Determine the (x, y) coordinate at the center of the cell enclosing the given text.  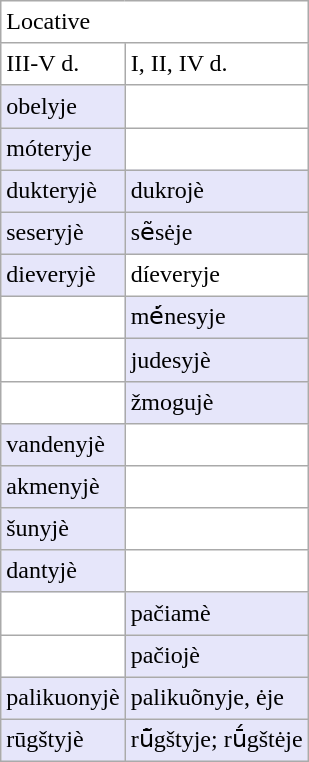
rūgštyjè (63, 740)
žmogujè (216, 402)
pačiamè (216, 613)
Locative (154, 22)
palikuonyjè (63, 698)
mė́nesyje (216, 318)
dantyjè (63, 571)
šunyjè (63, 529)
seseryjè (63, 233)
vandenyjè (63, 444)
dieveryjè (63, 275)
sẽsėje (216, 233)
palikuõnyje, ėje (216, 698)
obelyje (63, 106)
III-V d. (63, 64)
móteryje (63, 149)
akmenyjè (63, 487)
rū̃gštyje; rū́gštėje (216, 740)
dukrojè (216, 191)
judesyjè (216, 360)
I, II, IV d. (216, 64)
díeveryje (216, 275)
dukteryjè (63, 191)
pačiojè (216, 656)
